Search for the cell housing the specified text and yield its [X, Y] center coordinate. 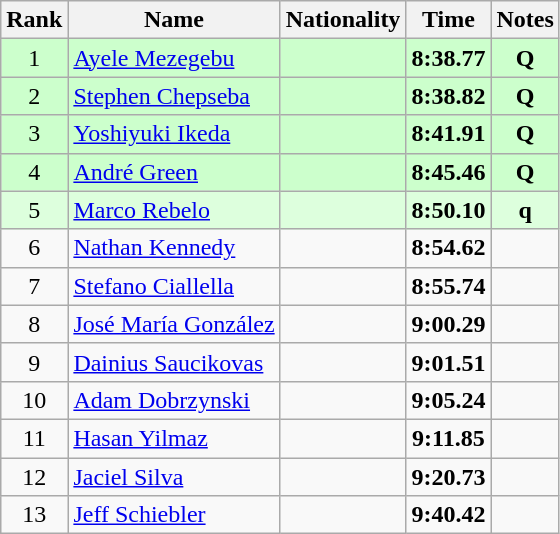
Adam Dobrzynski [174, 400]
12 [34, 477]
Stephen Chepseba [174, 96]
8:38.77 [448, 58]
8:50.10 [448, 210]
9:00.29 [448, 324]
2 [34, 96]
Stefano Ciallella [174, 286]
Nationality [343, 20]
10 [34, 400]
8:54.62 [448, 248]
Rank [34, 20]
Ayele Mezegebu [174, 58]
Notes [525, 20]
9:11.85 [448, 438]
7 [34, 286]
3 [34, 134]
Dainius Saucikovas [174, 362]
José María González [174, 324]
q [525, 210]
André Green [174, 172]
8:38.82 [448, 96]
Hasan Yilmaz [174, 438]
Nathan Kennedy [174, 248]
1 [34, 58]
Time [448, 20]
Jaciel Silva [174, 477]
13 [34, 515]
8:41.91 [448, 134]
8:45.46 [448, 172]
9:20.73 [448, 477]
9:01.51 [448, 362]
9 [34, 362]
Jeff Schiebler [174, 515]
Yoshiyuki Ikeda [174, 134]
11 [34, 438]
Name [174, 20]
5 [34, 210]
8 [34, 324]
Marco Rebelo [174, 210]
9:40.42 [448, 515]
4 [34, 172]
8:55.74 [448, 286]
6 [34, 248]
9:05.24 [448, 400]
